From the cell containing the given text, extract its center point as (X, Y) coordinate. 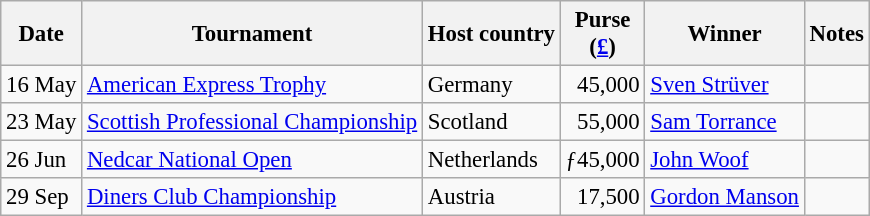
Diners Club Championship (252, 197)
Tournament (252, 34)
Gordon Manson (724, 197)
Scotland (492, 122)
Nedcar National Open (252, 160)
Purse(£) (602, 34)
Netherlands (492, 160)
26 Jun (42, 160)
Germany (492, 85)
Host country (492, 34)
Sam Torrance (724, 122)
17,500 (602, 197)
55,000 (602, 122)
Notes (836, 34)
Sven Strüver (724, 85)
Austria (492, 197)
Date (42, 34)
American Express Trophy (252, 85)
29 Sep (42, 197)
Winner (724, 34)
ƒ45,000 (602, 160)
John Woof (724, 160)
45,000 (602, 85)
Scottish Professional Championship (252, 122)
23 May (42, 122)
16 May (42, 85)
